For the text-containing cell, return its midpoint in [x, y] coordinate format. 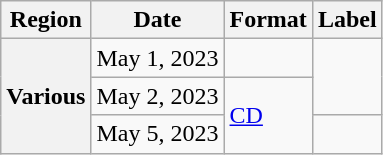
May 1, 2023 [158, 58]
May 5, 2023 [158, 134]
Date [158, 20]
Region [46, 20]
May 2, 2023 [158, 96]
Label [347, 20]
CD [268, 115]
Format [268, 20]
Various [46, 96]
